Identify which cell holds the provided text, then report its (x, y) central coordinate. 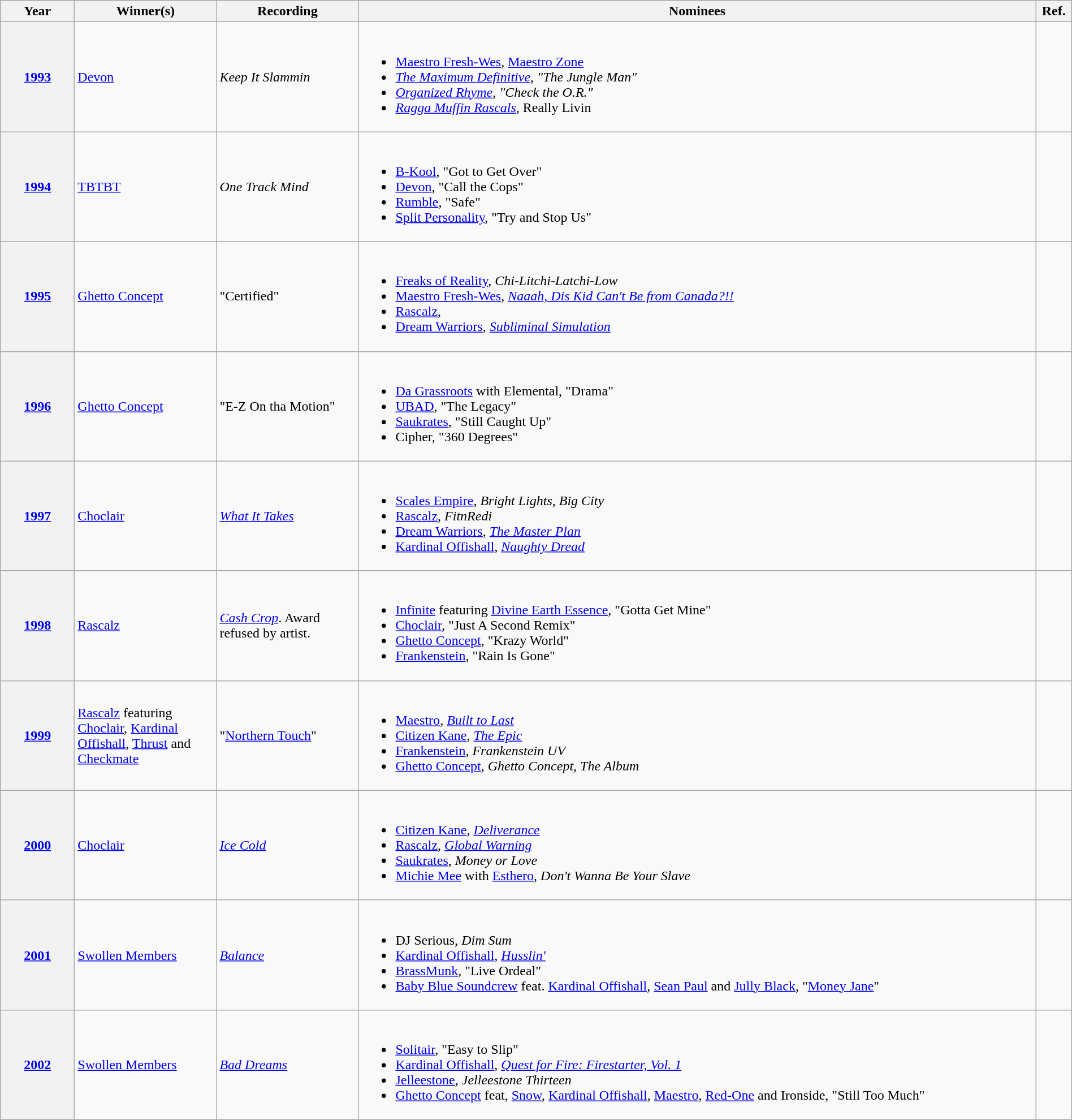
2001 (37, 955)
1995 (37, 296)
1999 (37, 735)
"Certified" (287, 296)
Scales Empire, Bright Lights, Big CityRascalz, FitnRediDream Warriors, The Master PlanKardinal Offishall, Naughty Dread (697, 516)
B-Kool, "Got to Get Over"Devon, "Call the Cops"Rumble, "Safe"Split Personality, "Try and Stop Us" (697, 187)
What It Takes (287, 516)
2002 (37, 1065)
Freaks of Reality, Chi-Litchi-Latchi-LowMaestro Fresh-Wes, Naaah, Dis Kid Can't Be from Canada?!!Rascalz, Dream Warriors, Subliminal Simulation (697, 296)
1993 (37, 77)
Nominees (697, 11)
Recording (287, 11)
2000 (37, 845)
1996 (37, 406)
TBTBT (146, 187)
Ref. (1054, 11)
Devon (146, 77)
Maestro, Built to LastCitizen Kane, The EpicFrankenstein, Frankenstein UVGhetto Concept, Ghetto Concept, The Album (697, 735)
Ice Cold (287, 845)
Keep It Slammin (287, 77)
Bad Dreams (287, 1065)
Rascalz featuring Choclair, Kardinal Offishall, Thrust and Checkmate (146, 735)
One Track Mind (287, 187)
1998 (37, 626)
"Northern Touch" (287, 735)
Winner(s) (146, 11)
Infinite featuring Divine Earth Essence, "Gotta Get Mine"Choclair, "Just A Second Remix"Ghetto Concept, "Krazy World"Frankenstein, "Rain Is Gone" (697, 626)
Rascalz (146, 626)
Citizen Kane, DeliveranceRascalz, Global WarningSaukrates, Money or LoveMichie Mee with Esthero, Don't Wanna Be Your Slave (697, 845)
"E-Z On tha Motion" (287, 406)
1994 (37, 187)
Da Grassroots with Elemental, "Drama"UBAD, "The Legacy"Saukrates, "Still Caught Up"Cipher, "360 Degrees" (697, 406)
Maestro Fresh-Wes, Maestro ZoneThe Maximum Definitive, "The Jungle Man"Organized Rhyme, "Check the O.R."Ragga Muffin Rascals, Really Livin (697, 77)
Year (37, 11)
1997 (37, 516)
Cash Crop. Award refused by artist. (287, 626)
Balance (287, 955)
